Extract the (X, Y) coordinate from the center of the cell holding the provided text.  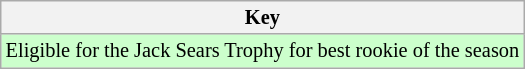
Key (262, 17)
Eligible for the Jack Sears Trophy for best rookie of the season (262, 51)
